Find where the given text appears and provide that cell's center as [x, y] coordinate. 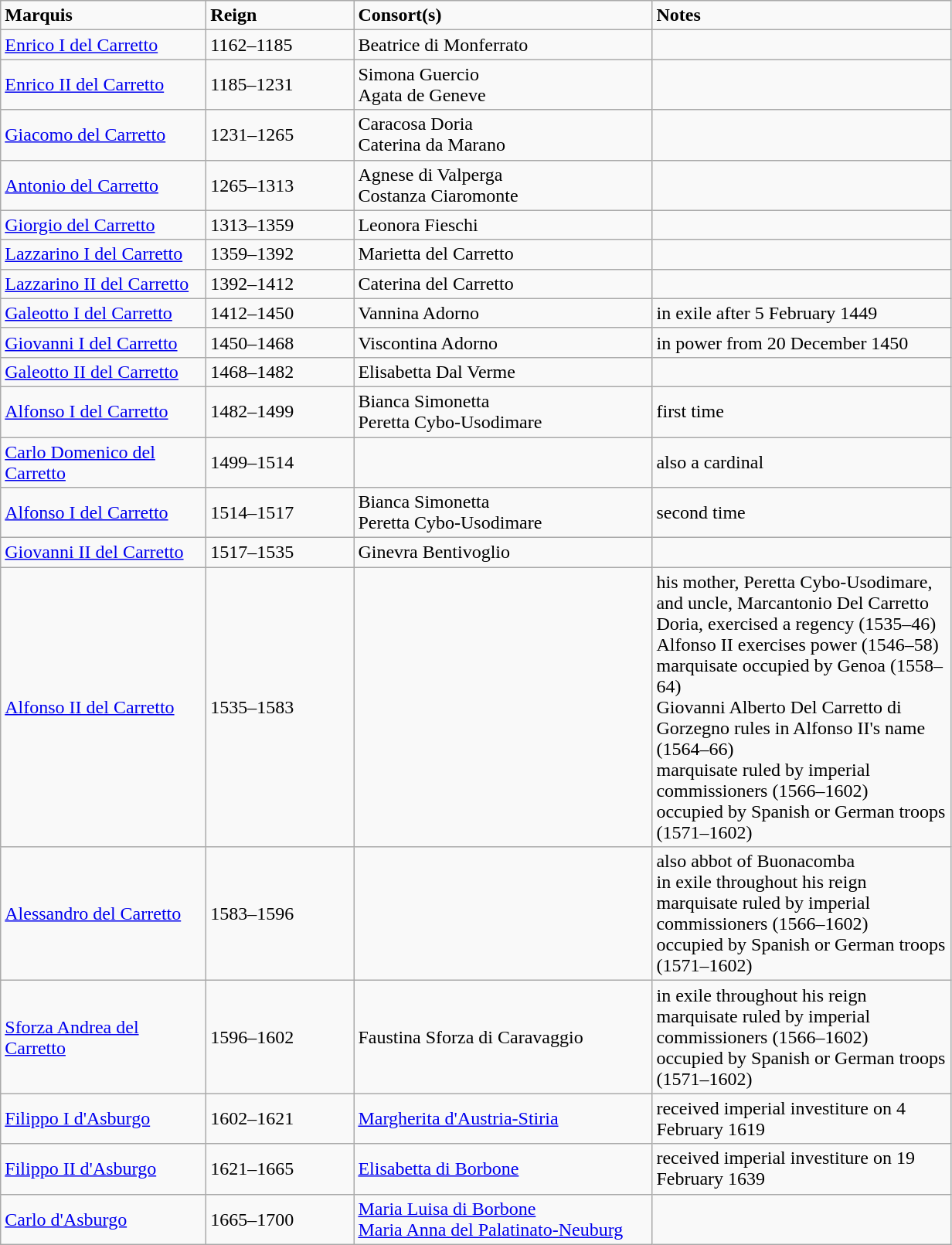
Agnese di ValpergaCostanza Ciaromonte [503, 185]
first time [801, 411]
Ginevra Bentivoglio [503, 553]
1482–1499 [280, 411]
Giovanni II del Carretto [104, 553]
Filippo II d'Asburgo [104, 1168]
Caterina del Carretto [503, 284]
Elisabetta Dal Verme [503, 372]
1313–1359 [280, 225]
1359–1392 [280, 254]
Reign [280, 15]
Carlo d'Asburgo [104, 1219]
Galeotto I del Carretto [104, 313]
1499–1514 [280, 462]
Notes [801, 15]
1665–1700 [280, 1219]
Elisabetta di Borbone [503, 1168]
1412–1450 [280, 313]
Giorgio del Carretto [104, 225]
Vannina Adorno [503, 313]
Carlo Domenico del Carretto [104, 462]
Simona GuercioAgata de Geneve [503, 85]
Galeotto II del Carretto [104, 372]
Lazzarino II del Carretto [104, 284]
1596–1602 [280, 1037]
Sforza Andrea del Carretto [104, 1037]
Alessandro del Carretto [104, 913]
Antonio del Carretto [104, 185]
Giacomo del Carretto [104, 134]
1231–1265 [280, 134]
second time [801, 513]
Beatrice di Monferrato [503, 45]
Maria Luisa di BorboneMaria Anna del Palatinato-Neuburg [503, 1219]
in exile after 5 February 1449 [801, 313]
in exile throughout his reignmarquisate ruled by imperial commissioners (1566–1602)occupied by Spanish or German troops (1571–1602) [801, 1037]
Viscontina Adorno [503, 342]
Enrico II del Carretto [104, 85]
Leonora Fieschi [503, 225]
Enrico I del Carretto [104, 45]
1265–1313 [280, 185]
Caracosa DoriaCaterina da Marano [503, 134]
1583–1596 [280, 913]
Filippo I d'Asburgo [104, 1119]
Faustina Sforza di Caravaggio [503, 1037]
Consort(s) [503, 15]
received imperial investiture on 19 February 1639 [801, 1168]
1535–1583 [280, 707]
1602–1621 [280, 1119]
Alfonso II del Carretto [104, 707]
1514–1517 [280, 513]
Lazzarino I del Carretto [104, 254]
1621–1665 [280, 1168]
Marquis [104, 15]
Marietta del Carretto [503, 254]
1517–1535 [280, 553]
1392–1412 [280, 284]
Margherita d'Austria-Stiria [503, 1119]
in power from 20 December 1450 [801, 342]
also a cardinal [801, 462]
received imperial investiture on 4 February 1619 [801, 1119]
1450–1468 [280, 342]
Giovanni I del Carretto [104, 342]
1162–1185 [280, 45]
1185–1231 [280, 85]
1468–1482 [280, 372]
